Extract the (x, y) coordinate from the center of the cell holding the provided text.  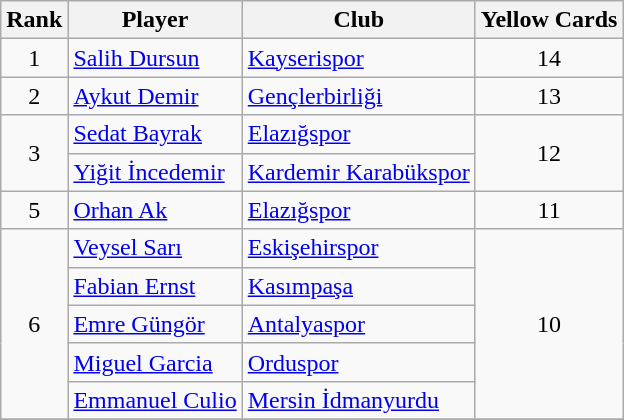
11 (549, 210)
Emre Güngör (155, 324)
Player (155, 20)
Eskişehirspor (358, 248)
12 (549, 153)
2 (34, 96)
Veysel Sarı (155, 248)
Orduspor (358, 362)
5 (34, 210)
6 (34, 324)
Orhan Ak (155, 210)
Kardemir Karabükspor (358, 172)
Club (358, 20)
Yiğit İncedemir (155, 172)
Rank (34, 20)
Gençlerbirliği (358, 96)
Yellow Cards (549, 20)
1 (34, 58)
Kasımpaşa (358, 286)
Emmanuel Culio (155, 400)
Antalyaspor (358, 324)
Mersin İdmanyurdu (358, 400)
10 (549, 324)
13 (549, 96)
14 (549, 58)
Salih Dursun (155, 58)
Miguel Garcia (155, 362)
Sedat Bayrak (155, 134)
Kayserispor (358, 58)
3 (34, 153)
Fabian Ernst (155, 286)
Aykut Demir (155, 96)
